Output the [X, Y] coordinate of the center of the cell containing the given text.  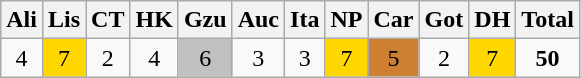
6 [205, 58]
Auc [258, 20]
50 [548, 58]
Total [548, 20]
5 [394, 58]
Ita [305, 20]
Ali [22, 20]
NP [346, 20]
HK [154, 20]
CT [108, 20]
DH [492, 20]
Got [444, 20]
Car [394, 20]
Gzu [205, 20]
Lis [64, 20]
